Find where the given text appears and provide that cell's center as [x, y] coordinate. 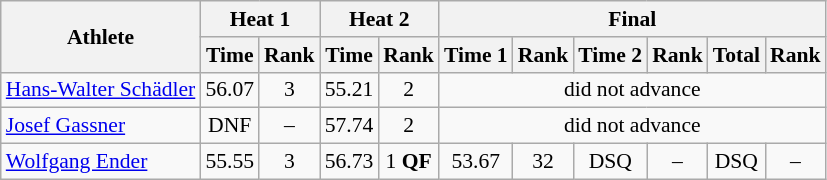
Heat 2 [380, 19]
55.55 [230, 162]
1 QF [408, 162]
Heat 1 [260, 19]
Time 1 [476, 55]
Total [736, 55]
DNF [230, 126]
Final [632, 19]
56.73 [350, 162]
Wolfgang Ender [101, 162]
55.21 [350, 90]
Athlete [101, 36]
57.74 [350, 126]
Time 2 [610, 55]
Hans-Walter Schädler [101, 90]
53.67 [476, 162]
32 [544, 162]
56.07 [230, 90]
Josef Gassner [101, 126]
